Provide the [X, Y] coordinate of the cell's center where the given text is located.  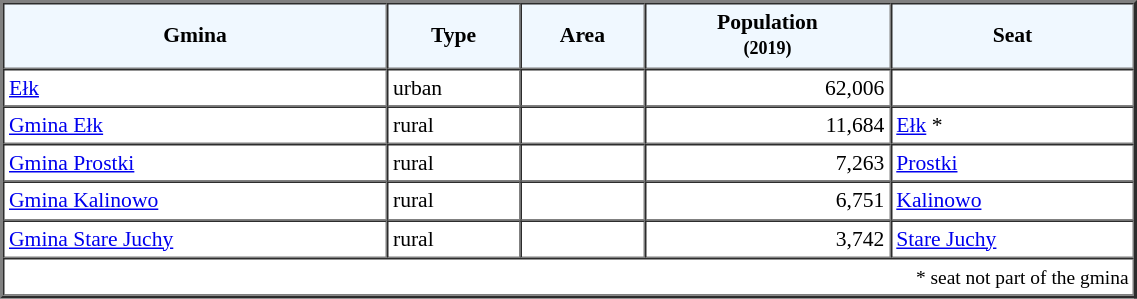
Ełk [195, 87]
Gmina Stare Juchy [195, 239]
Ełk * [1012, 125]
3,742 [768, 239]
* seat not part of the gmina [569, 277]
Gmina [195, 36]
7,263 [768, 163]
Seat [1012, 36]
Stare Juchy [1012, 239]
Area [582, 36]
Gmina Kalinowo [195, 201]
62,006 [768, 87]
Population(2019) [768, 36]
Gmina Ełk [195, 125]
Gmina Prostki [195, 163]
Prostki [1012, 163]
6,751 [768, 201]
Type [454, 36]
11,684 [768, 125]
Kalinowo [1012, 201]
urban [454, 87]
